Locate the cell with the specified text and output its [X, Y] center coordinate. 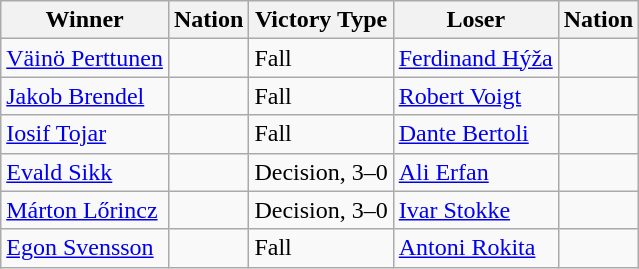
Winner [85, 20]
Väinö Perttunen [85, 58]
Victory Type [321, 20]
Robert Voigt [476, 96]
Ferdinand Hýža [476, 58]
Márton Lőrincz [85, 210]
Evald Sikk [85, 172]
Loser [476, 20]
Antoni Rokita [476, 248]
Ivar Stokke [476, 210]
Ali Erfan [476, 172]
Iosif Tojar [85, 134]
Dante Bertoli [476, 134]
Jakob Brendel [85, 96]
Egon Svensson [85, 248]
